For the text-containing cell, return its midpoint in (x, y) coordinate format. 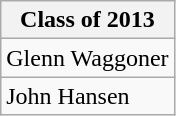
Glenn Waggoner (88, 58)
Class of 2013 (88, 20)
John Hansen (88, 96)
